Detect which cell encompasses the target text, then output its [X, Y] center coordinate. 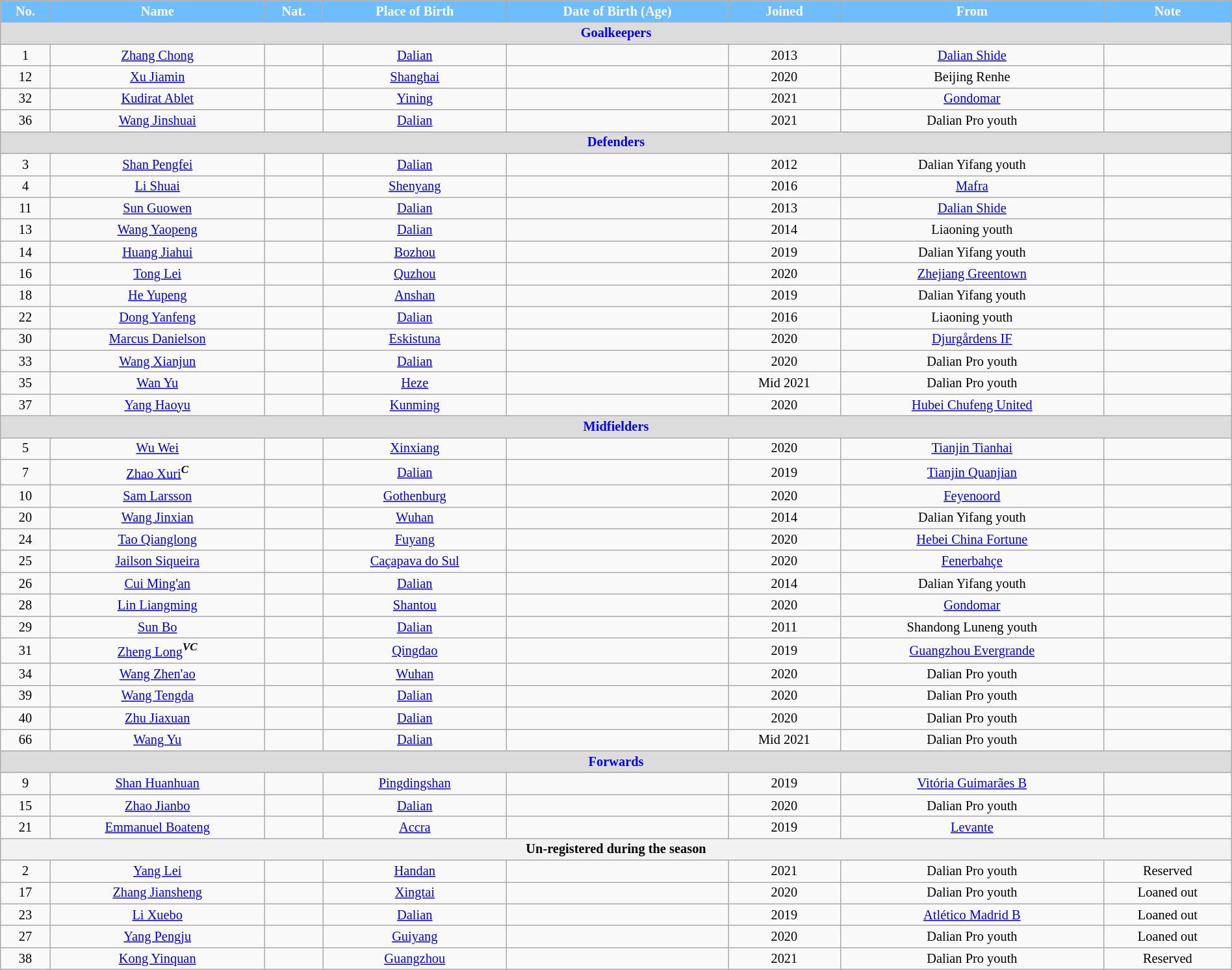
Sun Guowen [157, 208]
Name [157, 11]
31 [26, 651]
14 [26, 252]
Yining [415, 99]
Li Xuebo [157, 915]
Levante [972, 827]
2011 [785, 627]
Li Shuai [157, 186]
Huang Jiahui [157, 252]
Yang Lei [157, 871]
Heze [415, 383]
38 [26, 958]
66 [26, 740]
17 [26, 893]
Joined [785, 11]
Handan [415, 871]
Shan Pengfei [157, 164]
Guiyang [415, 936]
24 [26, 539]
Wang Yu [157, 740]
Shantou [415, 605]
Beijing Renhe [972, 77]
Shanghai [415, 77]
Sun Bo [157, 627]
Wang Jinshuai [157, 121]
1 [26, 55]
2012 [785, 164]
Shan Huanhuan [157, 784]
39 [26, 696]
25 [26, 561]
Un-registered during the season [616, 849]
9 [26, 784]
Zhang Chong [157, 55]
Zhu Jiaxuan [157, 718]
Wang Jinxian [157, 518]
Yang Pengju [157, 936]
Date of Birth (Age) [617, 11]
Xu Jiamin [157, 77]
Vitória Guimarães B [972, 784]
Hebei China Fortune [972, 539]
Zhejiang Greentown [972, 274]
29 [26, 627]
7 [26, 472]
Tong Lei [157, 274]
Hubei Chufeng United [972, 405]
37 [26, 405]
Forwards [616, 761]
13 [26, 230]
12 [26, 77]
Eskistuna [415, 339]
21 [26, 827]
Jailson Siqueira [157, 561]
Kong Yinquan [157, 958]
32 [26, 99]
Wang Zhen'ao [157, 674]
Zhao Jianbo [157, 806]
34 [26, 674]
Atlético Madrid B [972, 915]
From [972, 11]
Djurgårdens IF [972, 339]
Cui Ming'an [157, 583]
Goalkeepers [616, 33]
Wang Xianjun [157, 361]
26 [26, 583]
Bozhou [415, 252]
35 [26, 383]
Lin Liangming [157, 605]
Shenyang [415, 186]
Shandong Luneng youth [972, 627]
Zhang Jiansheng [157, 893]
Marcus Danielson [157, 339]
Guangzhou Evergrande [972, 651]
18 [26, 296]
Defenders [616, 142]
Xingtai [415, 893]
10 [26, 496]
23 [26, 915]
Nat. [294, 11]
2 [26, 871]
Caçapava do Sul [415, 561]
Midfielders [616, 427]
Fuyang [415, 539]
Pingdingshan [415, 784]
Note [1168, 11]
Wang Yaopeng [157, 230]
Qingdao [415, 651]
3 [26, 164]
30 [26, 339]
Wang Tengda [157, 696]
22 [26, 318]
Feyenoord [972, 496]
33 [26, 361]
Wan Yu [157, 383]
28 [26, 605]
Anshan [415, 296]
Tao Qianglong [157, 539]
Guangzhou [415, 958]
4 [26, 186]
Dong Yanfeng [157, 318]
11 [26, 208]
15 [26, 806]
Tianjin Tianhai [972, 448]
Zhao XuriC [157, 472]
Sam Larsson [157, 496]
He Yupeng [157, 296]
Gothenburg [415, 496]
No. [26, 11]
Kunming [415, 405]
Accra [415, 827]
Yang Haoyu [157, 405]
36 [26, 121]
Emmanuel Boateng [157, 827]
Fenerbahçe [972, 561]
Quzhou [415, 274]
Place of Birth [415, 11]
27 [26, 936]
40 [26, 718]
Xinxiang [415, 448]
Zheng LongVC [157, 651]
5 [26, 448]
Mafra [972, 186]
16 [26, 274]
Tianjin Quanjian [972, 472]
Wu Wei [157, 448]
20 [26, 518]
Kudirat Ablet [157, 99]
